Identify which cell holds the provided text, then report its [X, Y] central coordinate. 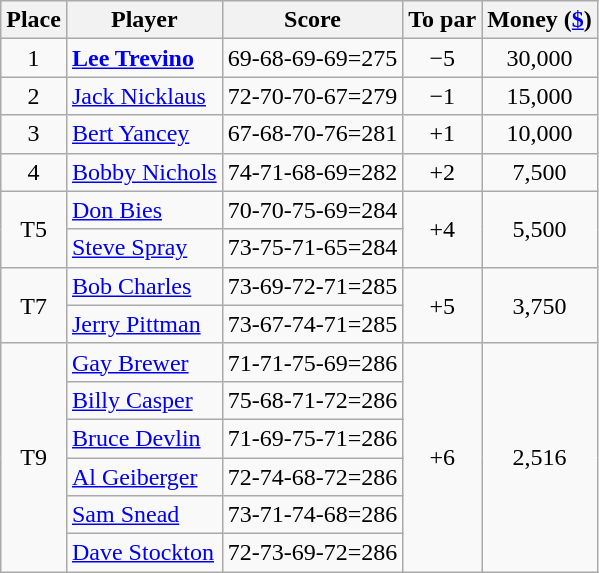
Player [144, 20]
T7 [34, 305]
15,000 [540, 96]
72-70-70-67=279 [312, 96]
3 [34, 134]
73-75-71-65=284 [312, 248]
74-71-68-69=282 [312, 172]
+1 [442, 134]
Gay Brewer [144, 362]
Bert Yancey [144, 134]
Sam Snead [144, 515]
3,750 [540, 305]
67-68-70-76=281 [312, 134]
2,516 [540, 457]
69-68-69-69=275 [312, 58]
Lee Trevino [144, 58]
Score [312, 20]
71-69-75-71=286 [312, 438]
72-74-68-72=286 [312, 477]
To par [442, 20]
Bobby Nichols [144, 172]
75-68-71-72=286 [312, 400]
Bob Charles [144, 286]
+4 [442, 229]
Place [34, 20]
−5 [442, 58]
10,000 [540, 134]
+5 [442, 305]
70-70-75-69=284 [312, 210]
Money ($) [540, 20]
Steve Spray [144, 248]
Jerry Pittman [144, 324]
T5 [34, 229]
Al Geiberger [144, 477]
2 [34, 96]
1 [34, 58]
30,000 [540, 58]
5,500 [540, 229]
Jack Nicklaus [144, 96]
72-73-69-72=286 [312, 553]
73-69-72-71=285 [312, 286]
Bruce Devlin [144, 438]
71-71-75-69=286 [312, 362]
T9 [34, 457]
7,500 [540, 172]
Billy Casper [144, 400]
Dave Stockton [144, 553]
73-67-74-71=285 [312, 324]
Don Bies [144, 210]
73-71-74-68=286 [312, 515]
+2 [442, 172]
−1 [442, 96]
4 [34, 172]
+6 [442, 457]
